Scan for the cell matching the given text and deliver its [X, Y] coordinate at center. 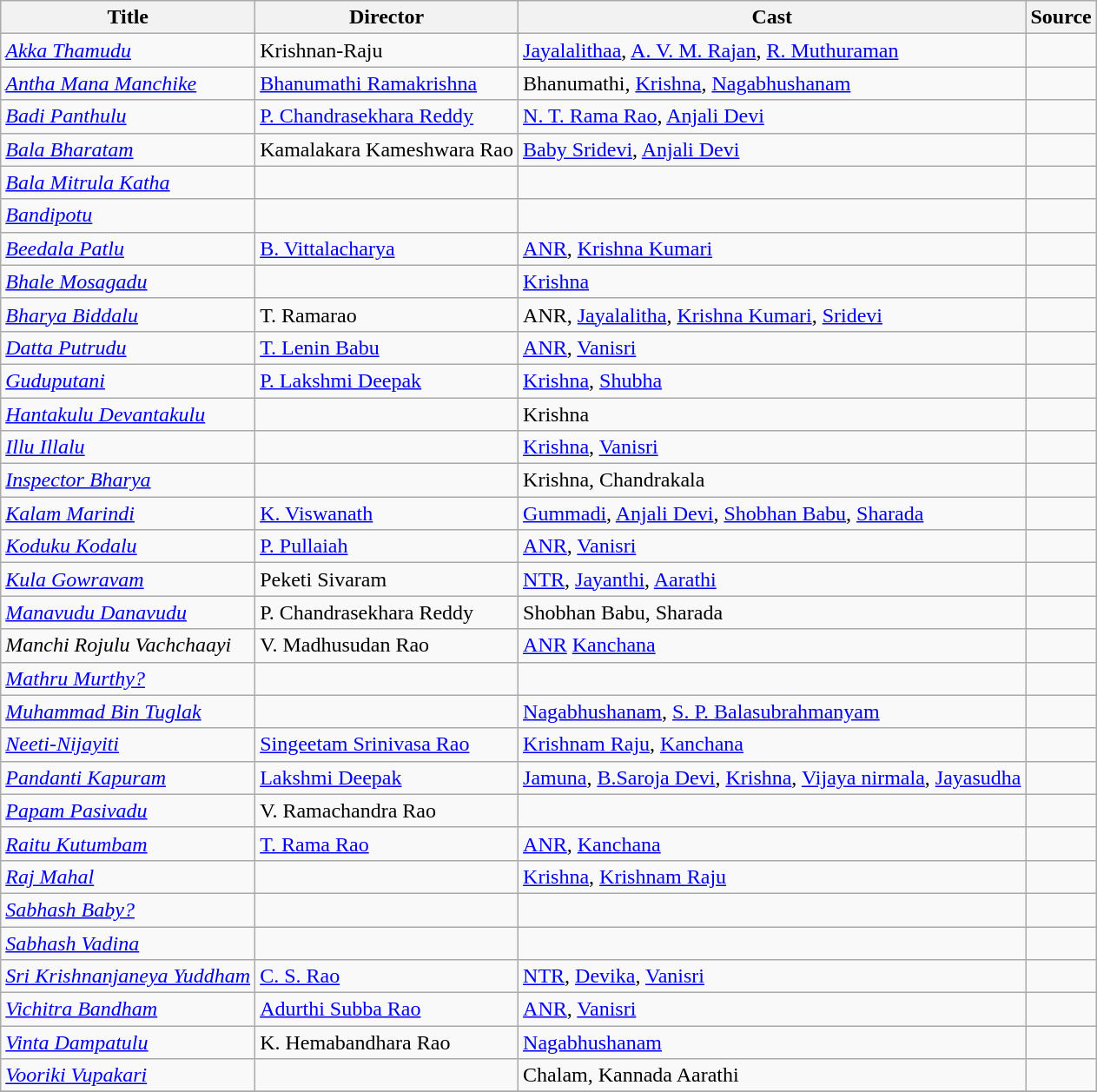
Baby Sridevi, Anjali Devi [772, 149]
Krishna, Shubha [772, 381]
Adurthi Subba Rao [387, 1009]
Illu Illalu [129, 447]
Nagabhushanam, S. P. Balasubrahmanyam [772, 711]
Bhale Mosagadu [129, 281]
Sabhash Vadina [129, 943]
Krishna, Krishnam Raju [772, 877]
Cast [772, 17]
Pandanti Kapuram [129, 778]
V. Ramachandra Rao [387, 811]
K. Hemabandhara Rao [387, 1042]
Kalam Marindi [129, 513]
Hantakulu Devantakulu [129, 414]
N. T. Rama Rao, Anjali Devi [772, 116]
Bala Mitrula Katha [129, 182]
C. S. Rao [387, 976]
Vinta Dampatulu [129, 1042]
Raj Mahal [129, 877]
T. Ramarao [387, 314]
T. Rama Rao [387, 844]
Badi Panthulu [129, 116]
Krishnam Raju, Kanchana [772, 745]
Chalam, Kannada Aarathi [772, 1075]
Muhammad Bin Tuglak [129, 711]
Papam Pasivadu [129, 811]
Sabhash Baby? [129, 910]
Neeti-Nijayiti [129, 745]
Datta Putrudu [129, 347]
Shobhan Babu, Sharada [772, 612]
ANR, Jayalalitha, Krishna Kumari, Sridevi [772, 314]
B. Vittalacharya [387, 248]
ANR Kanchana [772, 645]
Jayalalithaa, A. V. M. Rajan, R. Muthuraman [772, 50]
Koduku Kodalu [129, 546]
Lakshmi Deepak [387, 778]
Bharya Biddalu [129, 314]
Akka Thamudu [129, 50]
Raitu Kutumbam [129, 844]
Peketi Sivaram [387, 579]
Krishna, Vanisri [772, 447]
K. Viswanath [387, 513]
Bala Bharatam [129, 149]
Vichitra Bandham [129, 1009]
Title [129, 17]
Manavudu Danavudu [129, 612]
Inspector Bharya [129, 480]
P. Pullaiah [387, 546]
ANR, Kanchana [772, 844]
ANR, Krishna Kumari [772, 248]
Krishna, Chandrakala [772, 480]
Singeetam Srinivasa Rao [387, 745]
NTR, Devika, Vanisri [772, 976]
Jamuna, B.Saroja Devi, Krishna, Vijaya nirmala, Jayasudha [772, 778]
Beedala Patlu [129, 248]
Guduputani [129, 381]
Antha Mana Manchike [129, 83]
Kula Gowravam [129, 579]
Kamalakara Kameshwara Rao [387, 149]
T. Lenin Babu [387, 347]
Sri Krishnanjaneya Yuddham [129, 976]
Source [1061, 17]
NTR, Jayanthi, Aarathi [772, 579]
Vooriki Vupakari [129, 1075]
Mathru Murthy? [129, 678]
Director [387, 17]
Bhanumathi, Krishna, Nagabhushanam [772, 83]
V. Madhusudan Rao [387, 645]
Nagabhushanam [772, 1042]
P. Lakshmi Deepak [387, 381]
Bhanumathi Ramakrishna [387, 83]
Gummadi, Anjali Devi, Shobhan Babu, Sharada [772, 513]
Manchi Rojulu Vachchaayi [129, 645]
Bandipotu [129, 215]
Krishnan-Raju [387, 50]
